Extract the (X, Y) coordinate from the center of the cell holding the provided text.  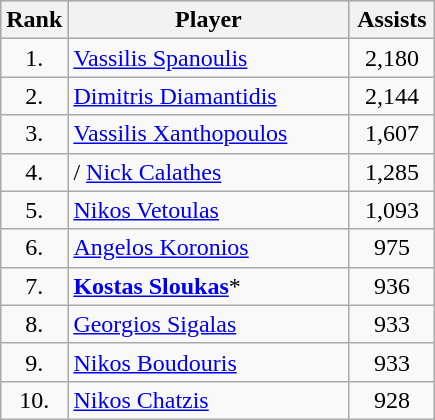
9. (34, 362)
Nikos Vetoulas (208, 210)
Nikos Chatzis (208, 400)
4. (34, 172)
Vassilis Xanthopoulos (208, 134)
2. (34, 96)
2,180 (392, 58)
975 (392, 248)
Nikos Boudouris (208, 362)
1,607 (392, 134)
Kostas Sloukas* (208, 286)
6. (34, 248)
5. (34, 210)
10. (34, 400)
928 (392, 400)
/ Nick Calathes (208, 172)
7. (34, 286)
8. (34, 324)
Rank (34, 20)
Dimitris Diamantidis (208, 96)
2,144 (392, 96)
Angelos Koronios (208, 248)
3. (34, 134)
Assists (392, 20)
936 (392, 286)
Player (208, 20)
Vassilis Spanoulis (208, 58)
Georgios Sigalas (208, 324)
1,285 (392, 172)
1. (34, 58)
1,093 (392, 210)
